Locate the cell with the specified text and output its [x, y] center coordinate. 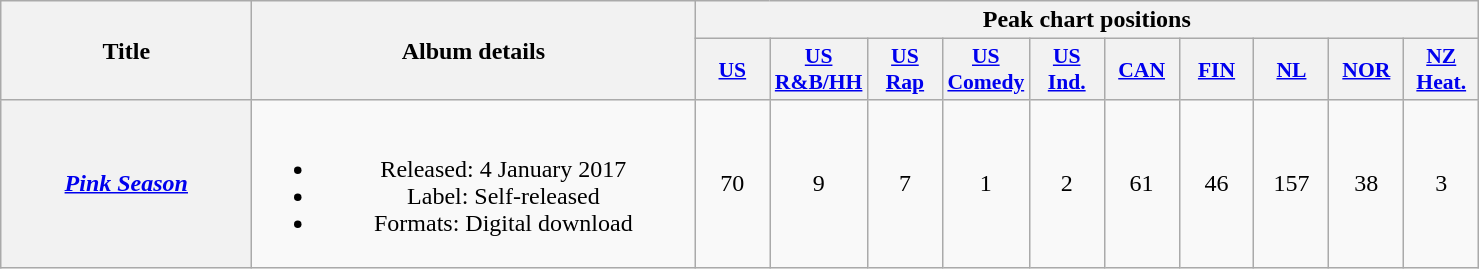
USR&B/HH [819, 70]
Released: 4 January 2017Label: Self-releasedFormats: Digital download [474, 184]
NL [1292, 70]
CAN [1142, 70]
NOR [1366, 70]
Album details [474, 50]
9 [819, 184]
Title [126, 50]
FIN [1216, 70]
Pink Season [126, 184]
46 [1216, 184]
US [732, 70]
1 [986, 184]
Peak chart positions [1087, 20]
USRap [904, 70]
38 [1366, 184]
70 [732, 184]
3 [1442, 184]
USInd. [1066, 70]
157 [1292, 184]
61 [1142, 184]
USComedy [986, 70]
NZHeat. [1442, 70]
7 [904, 184]
2 [1066, 184]
